Find where the given text appears and provide that cell's center as (X, Y) coordinate. 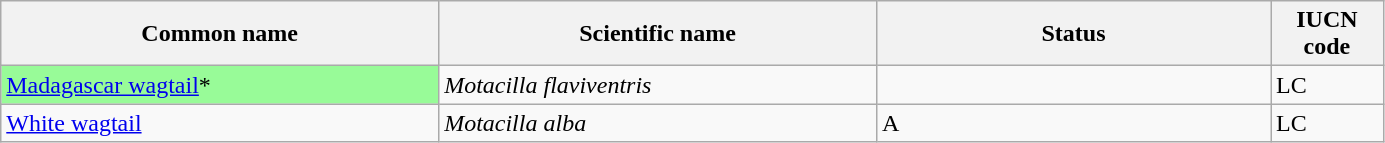
Status (1073, 34)
Motacilla alba (658, 123)
Motacilla flaviventris (658, 85)
Common name (220, 34)
White wagtail (220, 123)
Scientific name (658, 34)
IUCN code (1328, 34)
Madagascar wagtail* (220, 85)
A (1073, 123)
